Output the [x, y] coordinate of the center of the cell containing the given text.  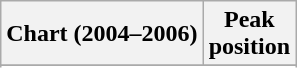
Chart (2004–2006) [102, 34]
Peakposition [249, 34]
